Locate the cell with the specified text and output its (X, Y) center coordinate. 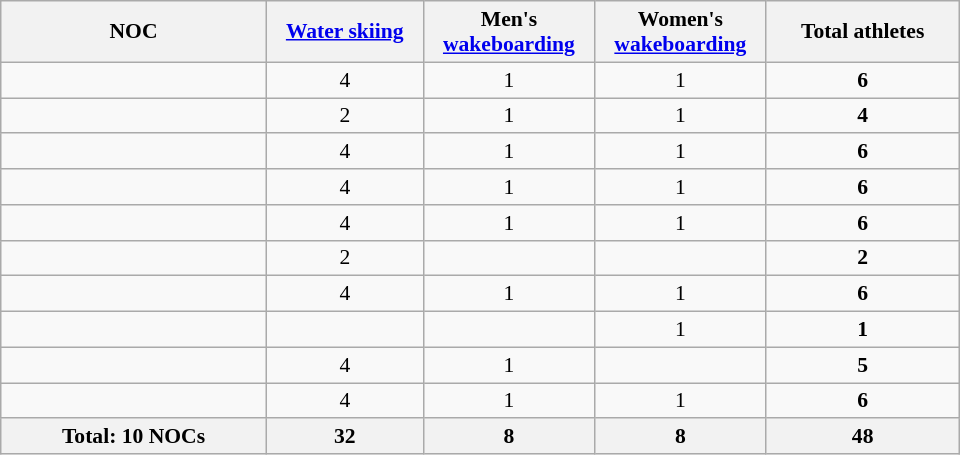
Women's wakeboarding (680, 32)
32 (344, 437)
Total: 10 NOCs (134, 437)
5 (862, 365)
48 (862, 437)
Water skiing (344, 32)
Men's wakeboarding (508, 32)
Total athletes (862, 32)
NOC (134, 32)
